Find where the given text appears and provide that cell's center as (x, y) coordinate. 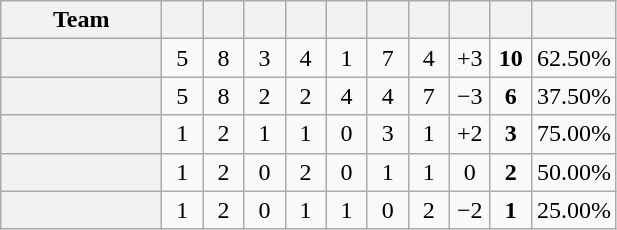
10 (510, 58)
62.50% (574, 58)
−3 (470, 96)
+2 (470, 134)
37.50% (574, 96)
75.00% (574, 134)
6 (510, 96)
−2 (470, 210)
Team (82, 20)
+3 (470, 58)
50.00% (574, 172)
25.00% (574, 210)
